Return [X, Y] of the center of cell containing provided text 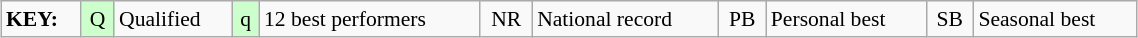
NR [506, 19]
Q [98, 19]
SB [950, 19]
National record [626, 19]
PB [742, 19]
Seasonal best [1055, 19]
KEY: [41, 19]
Qualified [173, 19]
Personal best [846, 19]
q [246, 19]
12 best performers [370, 19]
